Find where the given text appears and provide that cell's center as (x, y) coordinate. 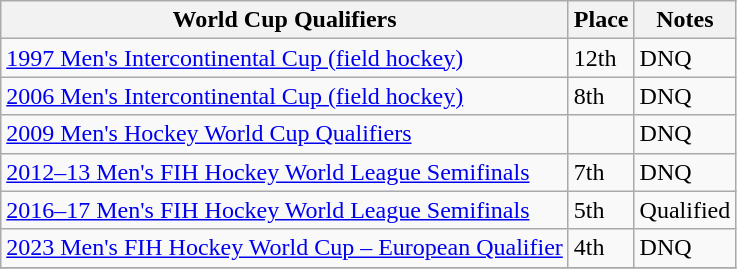
4th (601, 248)
Place (601, 20)
Notes (685, 20)
2023 Men's FIH Hockey World Cup – European Qualifier (285, 248)
2016–17 Men's FIH Hockey World League Semifinals (285, 210)
2006 Men's Intercontinental Cup (field hockey) (285, 96)
Qualified (685, 210)
2012–13 Men's FIH Hockey World League Semifinals (285, 172)
12th (601, 58)
2009 Men's Hockey World Cup Qualifiers (285, 134)
5th (601, 210)
7th (601, 172)
World Cup Qualifiers (285, 20)
1997 Men's Intercontinental Cup (field hockey) (285, 58)
8th (601, 96)
